Identify which cell holds the provided text, then report its (x, y) central coordinate. 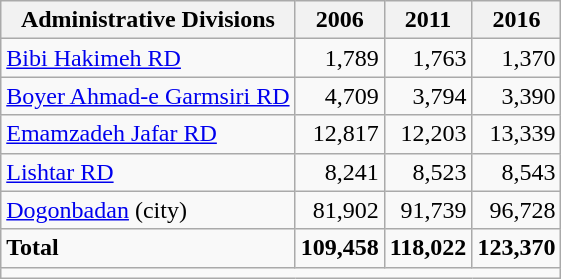
Administrative Divisions (148, 20)
12,203 (428, 134)
2006 (340, 20)
4,709 (340, 96)
1,370 (516, 58)
Lishtar RD (148, 172)
96,728 (516, 210)
Bibi Hakimeh RD (148, 58)
Boyer Ahmad-e Garmsiri RD (148, 96)
Dogonbadan (city) (148, 210)
8,543 (516, 172)
118,022 (428, 248)
Emamzadeh Jafar RD (148, 134)
8,241 (340, 172)
1,763 (428, 58)
3,794 (428, 96)
Total (148, 248)
123,370 (516, 248)
3,390 (516, 96)
8,523 (428, 172)
2011 (428, 20)
13,339 (516, 134)
109,458 (340, 248)
2016 (516, 20)
12,817 (340, 134)
81,902 (340, 210)
91,739 (428, 210)
1,789 (340, 58)
